Return the (x, y) coordinate for the center point of the cell that contains the specified text.  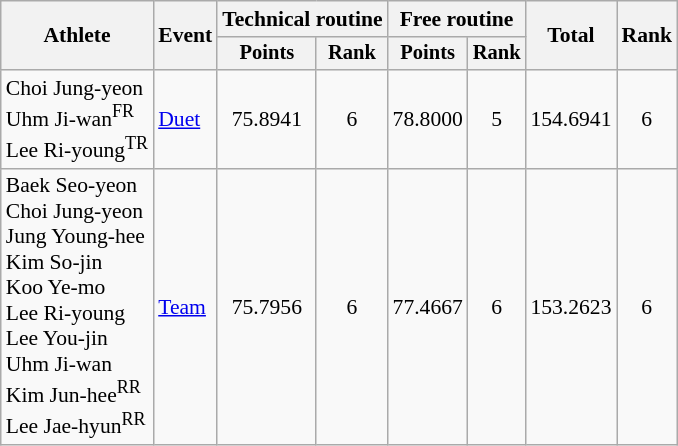
Baek Seo-yeonChoi Jung-yeonJung Young-heeKim So-jinKoo Ye-moLee Ri-youngLee You-jinUhm Ji-wanKim Jun-heeRRLee Jae-hyunRR (77, 306)
Total (570, 36)
154.6941 (570, 119)
5 (497, 119)
77.4667 (428, 306)
78.8000 (428, 119)
153.2623 (570, 306)
Technical routine (302, 19)
Team (185, 306)
Event (185, 36)
Choi Jung-yeonUhm Ji-wanFRLee Ri-youngTR (77, 119)
75.8941 (266, 119)
75.7956 (266, 306)
Duet (185, 119)
Athlete (77, 36)
Free routine (457, 19)
